Provide the [X, Y] coordinate of the cell's center where the given text is located.  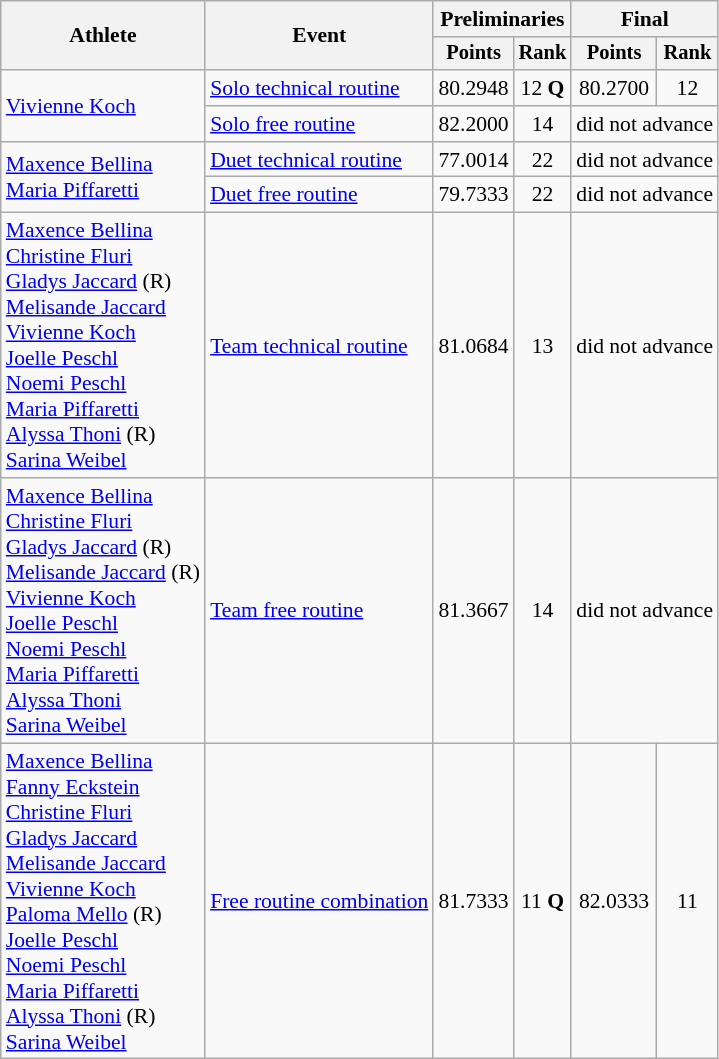
12 [688, 88]
Event [319, 36]
Solo technical routine [319, 88]
Vivienne Koch [103, 106]
Maxence BellinaChristine FluriGladys Jaccard (R)Melisande Jaccard (R)Vivienne KochJoelle PeschlNoemi PeschlMaria PiffarettiAlyssa ThoniSarina Weibel [103, 610]
80.2948 [473, 88]
Team free routine [319, 610]
82.2000 [473, 124]
80.2700 [614, 88]
13 [543, 346]
Preliminaries [502, 19]
12 Q [543, 88]
Maxence BellinaChristine FluriGladys Jaccard (R)Melisande JaccardVivienne KochJoelle PeschlNoemi PeschlMaria PiffarettiAlyssa Thoni (R)Sarina Weibel [103, 346]
77.0014 [473, 160]
Maxence BellinaMaria Piffaretti [103, 178]
11 [688, 901]
81.7333 [473, 901]
Final [644, 19]
82.0333 [614, 901]
79.7333 [473, 195]
Duet technical routine [319, 160]
Team technical routine [319, 346]
81.3667 [473, 610]
11 Q [543, 901]
Solo free routine [319, 124]
Duet free routine [319, 195]
Free routine combination [319, 901]
Athlete [103, 36]
81.0684 [473, 346]
